Provide the (X, Y) coordinate of the cell's center where the given text is located.  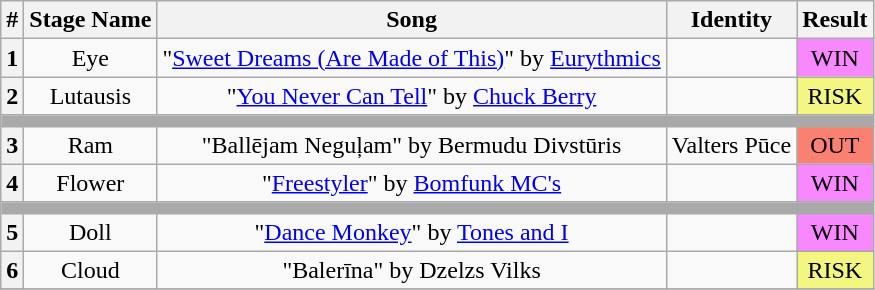
Doll (90, 232)
3 (12, 145)
Stage Name (90, 20)
Flower (90, 183)
# (12, 20)
Identity (731, 20)
"Ballējam Neguļam" by Bermudu Divstūris (412, 145)
"You Never Can Tell" by Chuck Berry (412, 96)
Eye (90, 58)
6 (12, 270)
Lutausis (90, 96)
"Dance Monkey" by Tones and I (412, 232)
OUT (835, 145)
"Sweet Dreams (Are Made of This)" by Eurythmics (412, 58)
Valters Pūce (731, 145)
5 (12, 232)
"Balerīna" by Dzelzs Vilks (412, 270)
Song (412, 20)
4 (12, 183)
Cloud (90, 270)
1 (12, 58)
"Freestyler" by Bomfunk MC's (412, 183)
Ram (90, 145)
Result (835, 20)
2 (12, 96)
